Identify which cell holds the provided text, then report its (X, Y) central coordinate. 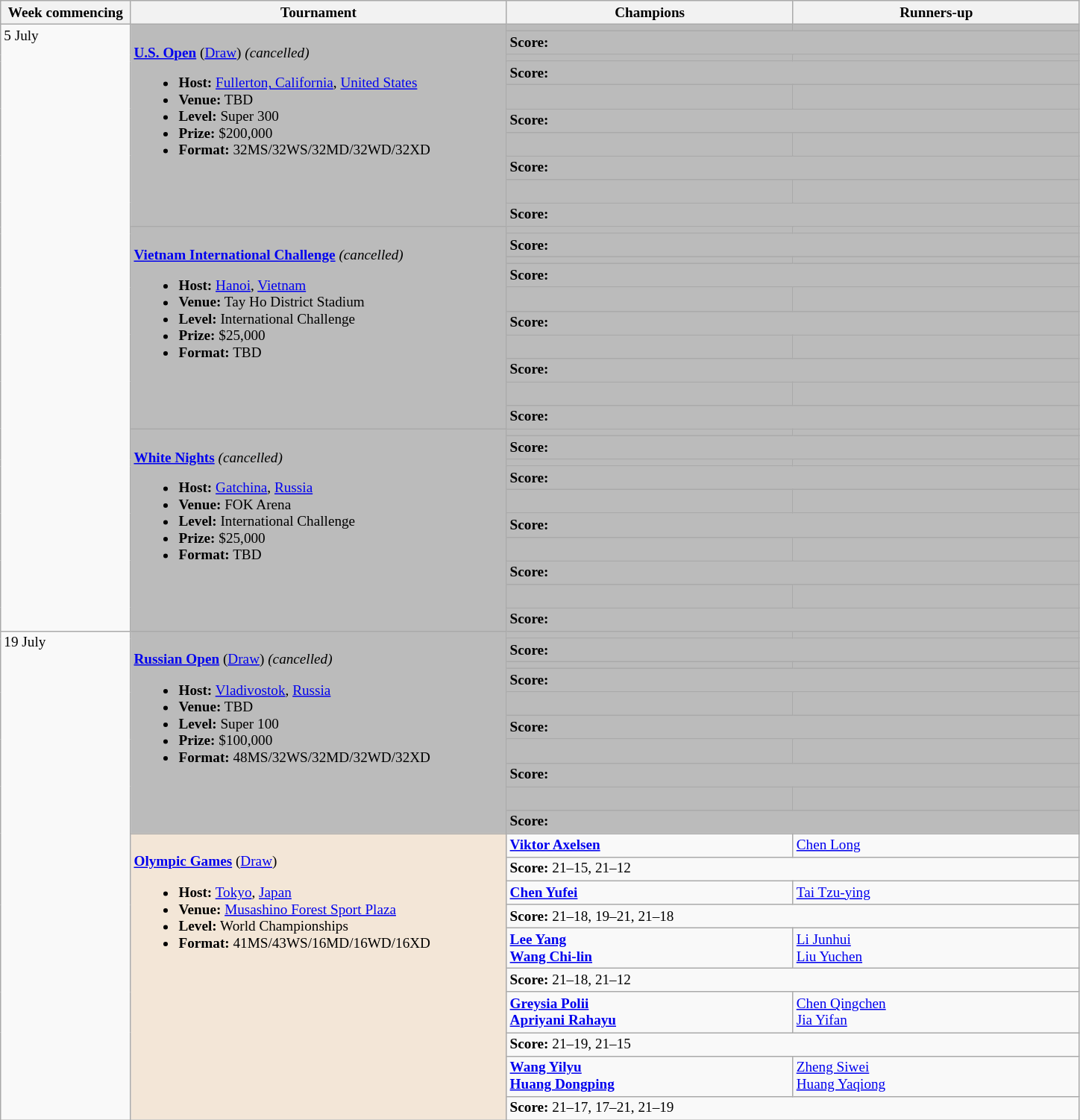
Champions (650, 13)
Score: 21–18, 19–21, 21–18 (793, 916)
White Nights (cancelled)Host: Gatchina, RussiaVenue: FOK ArenaLevel: International ChallengePrize: $25,000Format: TBD (318, 529)
Chen Qingchen Jia Yifan (936, 1012)
19 July (66, 875)
Wang Yilyu Huang Dongping (650, 1076)
U.S. Open (Draw) (cancelled)Host: Fullerton, California, United StatesVenue: TBDLevel: Super 300Prize: $200,000Format: 32MS/32WS/32MD/32WD/32XD (318, 125)
Russian Open (Draw) (cancelled)Host: Vladivostok, RussiaVenue: TBDLevel: Super 100Prize: $100,000Format: 48MS/32WS/32MD/32WD/32XD (318, 732)
Li Junhui Liu Yuchen (936, 948)
Score: 21–18, 21–12 (793, 981)
Olympic Games (Draw)Host: Tokyo, JapanVenue: Musashino Forest Sport PlazaLevel: World ChampionshipsFormat: 41MS/43WS/16MD/16WD/16XD (318, 977)
Greysia Polii Apriyani Rahayu (650, 1012)
Vietnam International Challenge (cancelled)Host: Hanoi, VietnamVenue: Tay Ho District StadiumLevel: International ChallengePrize: $25,000Format: TBD (318, 328)
Lee Yang Wang Chi-lin (650, 948)
Score: 21–15, 21–12 (793, 869)
Runners-up (936, 13)
Week commencing (66, 13)
Chen Yufei (650, 893)
Chen Long (936, 846)
Tournament (318, 13)
Score: 21–17, 17–21, 21–19 (793, 1108)
Tai Tzu-ying (936, 893)
Zheng Siwei Huang Yaqiong (936, 1076)
Viktor Axelsen (650, 846)
5 July (66, 327)
Score: 21–19, 21–15 (793, 1044)
